Pinpoint the cell where the given text exists, returning its [x, y] midpoint coordinate. 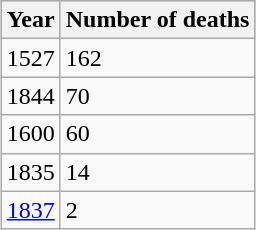
2 [158, 210]
1844 [30, 96]
1600 [30, 134]
Number of deaths [158, 20]
14 [158, 172]
1835 [30, 172]
70 [158, 96]
1837 [30, 210]
60 [158, 134]
1527 [30, 58]
Year [30, 20]
162 [158, 58]
